Return [X, Y] of the center of cell containing provided text 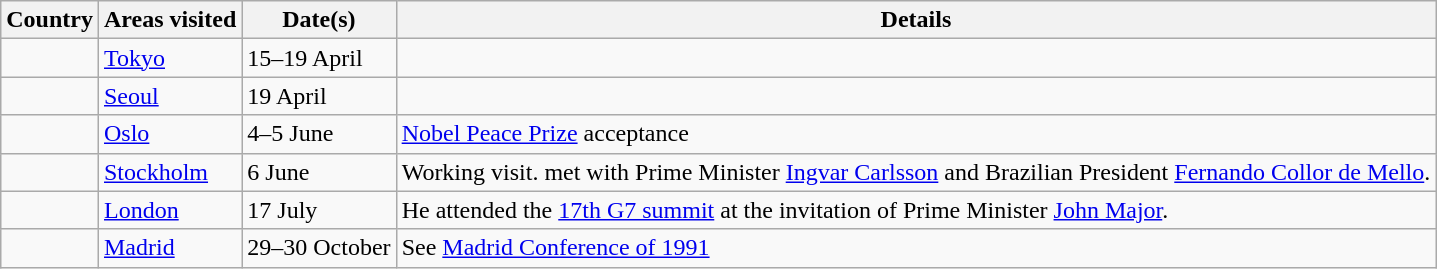
Country [50, 20]
Working visit. met with Prime Minister Ingvar Carlsson and Brazilian President Fernando Collor de Mello. [916, 172]
London [170, 210]
Seoul [170, 96]
4–5 June [319, 134]
6 June [319, 172]
Oslo [170, 134]
See Madrid Conference of 1991 [916, 248]
He attended the 17th G7 summit at the invitation of Prime Minister John Major. [916, 210]
Nobel Peace Prize acceptance [916, 134]
Date(s) [319, 20]
Details [916, 20]
Tokyo [170, 58]
15–19 April [319, 58]
Madrid [170, 248]
29–30 October [319, 248]
Stockholm [170, 172]
17 July [319, 210]
19 April [319, 96]
Areas visited [170, 20]
